Determine the [X, Y] coordinate at the center of the cell enclosing the given text.  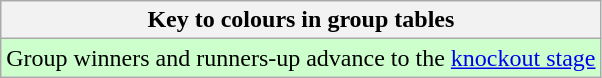
Group winners and runners-up advance to the knockout stage [301, 58]
Key to colours in group tables [301, 20]
